For the text-containing cell, return its midpoint in [x, y] coordinate format. 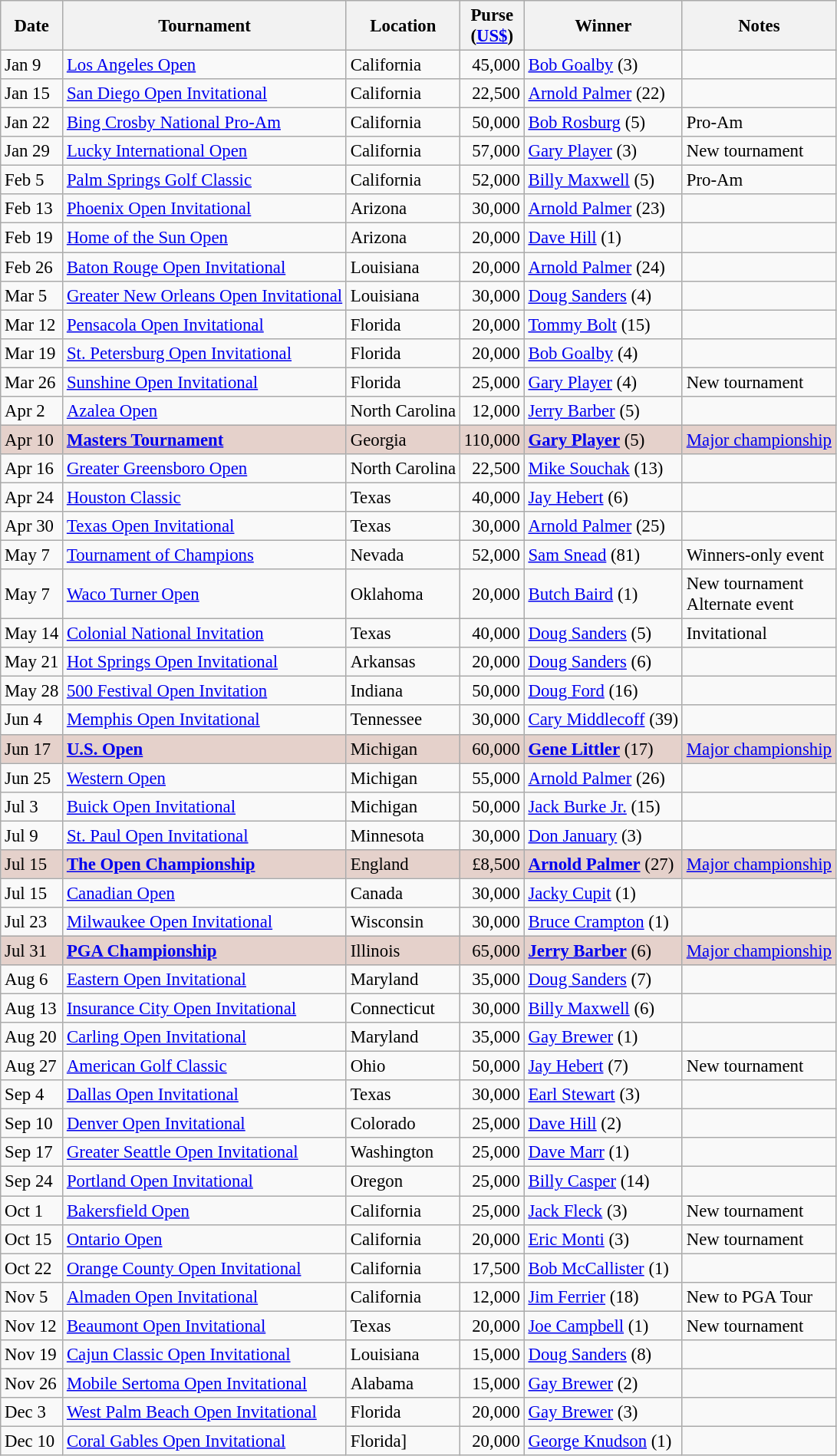
Jul 9 [32, 835]
Washington [403, 1153]
Dallas Open Invitational [205, 1095]
Jun 25 [32, 778]
Lucky International Open [205, 151]
Apr 30 [32, 526]
45,000 [492, 65]
Western Open [205, 778]
Arnold Palmer (26) [603, 778]
West Palm Beach Open Invitational [205, 1412]
Doug Sanders (7) [603, 980]
Sep 17 [32, 1153]
Hot Springs Open Invitational [205, 662]
Apr 10 [32, 440]
60,000 [492, 749]
Pensacola Open Invitational [205, 324]
Almaden Open Invitational [205, 1296]
Florida] [403, 1441]
Aug 20 [32, 1037]
Sam Snead (81) [603, 555]
St. Petersburg Open Invitational [205, 353]
England [403, 865]
Bob Goalby (3) [603, 65]
Arkansas [403, 662]
Mar 5 [32, 295]
Dec 10 [32, 1441]
Doug Sanders (5) [603, 634]
Greater New Orleans Open Invitational [205, 295]
Doug Sanders (8) [603, 1355]
Notes [759, 26]
Ontario Open [205, 1239]
Jacky Cupit (1) [603, 893]
500 Festival Open Invitation [205, 691]
Tournament [205, 26]
Jun 17 [32, 749]
Colonial National Invitation [205, 634]
Sunshine Open Invitational [205, 382]
Jul 23 [32, 922]
Gary Player (5) [603, 440]
Doug Sanders (6) [603, 662]
Palm Springs Golf Classic [205, 180]
Buick Open Invitational [205, 806]
Greater Seattle Open Invitational [205, 1153]
Ohio [403, 1066]
Connecticut [403, 1009]
Jay Hebert (6) [603, 497]
Jan 15 [32, 94]
Sep 4 [32, 1095]
Oklahoma [403, 594]
Beaumont Open Invitational [205, 1326]
Texas Open Invitational [205, 526]
Tennessee [403, 720]
Billy Maxwell (6) [603, 1009]
Gary Player (4) [603, 382]
Masters Tournament [205, 440]
Milwaukee Open Invitational [205, 922]
Jan 9 [32, 65]
Arnold Palmer (22) [603, 94]
Georgia [403, 440]
Arnold Palmer (25) [603, 526]
Bruce Crampton (1) [603, 922]
Jack Burke Jr. (15) [603, 806]
Illinois [403, 950]
Oregon [403, 1181]
Minnesota [403, 835]
PGA Championship [205, 950]
Date [32, 26]
New tournamentAlternate event [759, 594]
Tournament of Champions [205, 555]
Jul 3 [32, 806]
Canadian Open [205, 893]
Joe Campbell (1) [603, 1326]
Mobile Sertoma Open Invitational [205, 1383]
Invitational [759, 634]
Eastern Open Invitational [205, 980]
U.S. Open [205, 749]
Bing Crosby National Pro-Am [205, 123]
Insurance City Open Invitational [205, 1009]
Mar 12 [32, 324]
Portland Open Invitational [205, 1181]
Gary Player (3) [603, 151]
Nov 19 [32, 1355]
Aug 13 [32, 1009]
Waco Turner Open [205, 594]
57,000 [492, 151]
Azalea Open [205, 411]
Sep 24 [32, 1181]
Apr 2 [32, 411]
Earl Stewart (3) [603, 1095]
Home of the Sun Open [205, 238]
Los Angeles Open [205, 65]
Phoenix Open Invitational [205, 209]
Feb 5 [32, 180]
Doug Sanders (4) [603, 295]
New to PGA Tour [759, 1296]
Indiana [403, 691]
Gay Brewer (2) [603, 1383]
Bakersfield Open [205, 1211]
Jun 4 [32, 720]
Nov 26 [32, 1383]
Alabama [403, 1383]
Feb 26 [32, 267]
May 28 [32, 691]
Oct 22 [32, 1268]
Orange County Open Invitational [205, 1268]
Eric Monti (3) [603, 1239]
110,000 [492, 440]
Denver Open Invitational [205, 1124]
Jan 29 [32, 151]
Colorado [403, 1124]
Winner [603, 26]
May 14 [32, 634]
Cajun Classic Open Invitational [205, 1355]
Carling Open Invitational [205, 1037]
Nevada [403, 555]
Dave Hill (2) [603, 1124]
Bob Rosburg (5) [603, 123]
Coral Gables Open Invitational [205, 1441]
Jul 31 [32, 950]
Feb 19 [32, 238]
Dave Marr (1) [603, 1153]
George Knudson (1) [603, 1441]
Mar 19 [32, 353]
Canada [403, 893]
Mike Souchak (13) [603, 469]
Aug 6 [32, 980]
Dec 3 [32, 1412]
Doug Ford (16) [603, 691]
Aug 27 [32, 1066]
Houston Classic [205, 497]
Mar 26 [32, 382]
Bob McCallister (1) [603, 1268]
Don January (3) [603, 835]
Jim Ferrier (18) [603, 1296]
65,000 [492, 950]
Winners-only event [759, 555]
Wisconsin [403, 922]
The Open Championship [205, 865]
Butch Baird (1) [603, 594]
Baton Rouge Open Invitational [205, 267]
San Diego Open Invitational [205, 94]
Oct 15 [32, 1239]
Gay Brewer (3) [603, 1412]
St. Paul Open Invitational [205, 835]
Bob Goalby (4) [603, 353]
Dave Hill (1) [603, 238]
Nov 5 [32, 1296]
Jay Hebert (7) [603, 1066]
Purse(US$) [492, 26]
Gay Brewer (1) [603, 1037]
£8,500 [492, 865]
Oct 1 [32, 1211]
Arnold Palmer (27) [603, 865]
May 21 [32, 662]
Gene Littler (17) [603, 749]
55,000 [492, 778]
Cary Middlecoff (39) [603, 720]
Arnold Palmer (23) [603, 209]
Apr 24 [32, 497]
Billy Maxwell (5) [603, 180]
Jerry Barber (5) [603, 411]
Nov 12 [32, 1326]
Tommy Bolt (15) [603, 324]
American Golf Classic [205, 1066]
Apr 16 [32, 469]
Arnold Palmer (24) [603, 267]
Jerry Barber (6) [603, 950]
Jan 22 [32, 123]
17,500 [492, 1268]
Billy Casper (14) [603, 1181]
Sep 10 [32, 1124]
Location [403, 26]
Feb 13 [32, 209]
Jack Fleck (3) [603, 1211]
Greater Greensboro Open [205, 469]
Memphis Open Invitational [205, 720]
